Extract the (x, y) coordinate from the center of the cell holding the provided text.  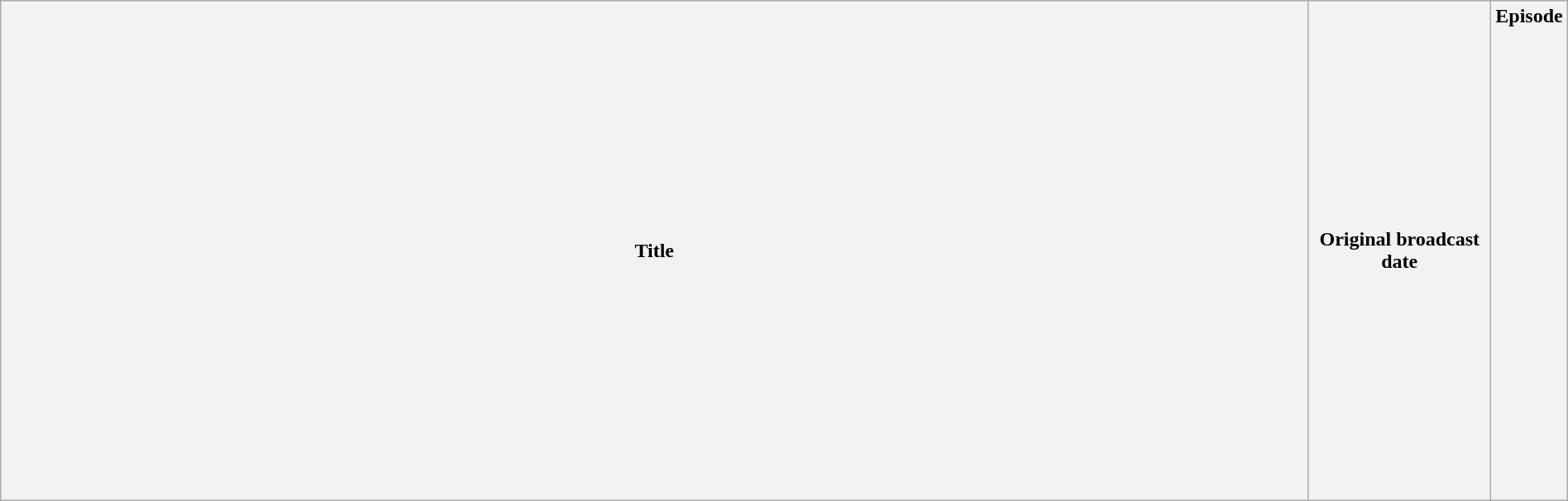
Original broadcast date (1399, 251)
Title (655, 251)
Episode (1529, 251)
